Return [X, Y] of the center of cell containing provided text 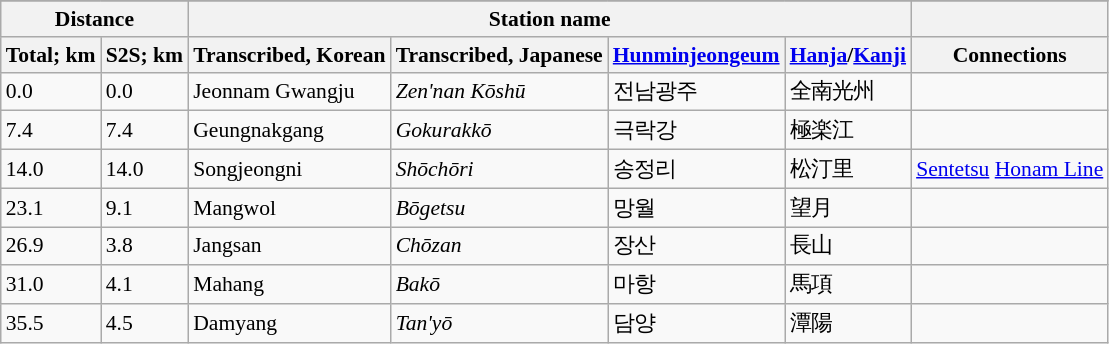
Mahang [289, 286]
潭陽 [848, 324]
Gokurakkō [500, 130]
Distance [94, 19]
馬項 [848, 286]
26.9 [51, 246]
Transcribed, Korean [289, 55]
9.1 [145, 208]
전남광주 [696, 92]
Transcribed, Japanese [500, 55]
4.1 [145, 286]
極楽江 [848, 130]
S2S; km [145, 55]
Songjeongni [289, 170]
35.5 [51, 324]
全南光州 [848, 92]
23.1 [51, 208]
Shōchōri [500, 170]
장산 [696, 246]
망월 [696, 208]
송정리 [696, 170]
Chōzan [500, 246]
Hanja/Kanji [848, 55]
長山 [848, 246]
3.8 [145, 246]
Connections [1010, 55]
담양 [696, 324]
Total; km [51, 55]
31.0 [51, 286]
극락강 [696, 130]
Zen'nan Kōshū [500, 92]
Jangsan [289, 246]
Geungnakgang [289, 130]
4.5 [145, 324]
Tan'yō [500, 324]
Bakō [500, 286]
Station name [550, 19]
Damyang [289, 324]
望月 [848, 208]
Bōgetsu [500, 208]
마항 [696, 286]
Mangwol [289, 208]
Sentetsu Honam Line [1010, 170]
Jeonnam Gwangju [289, 92]
Hunminjeongeum [696, 55]
松汀里 [848, 170]
